Pinpoint the cell where the given text exists, returning its [X, Y] midpoint coordinate. 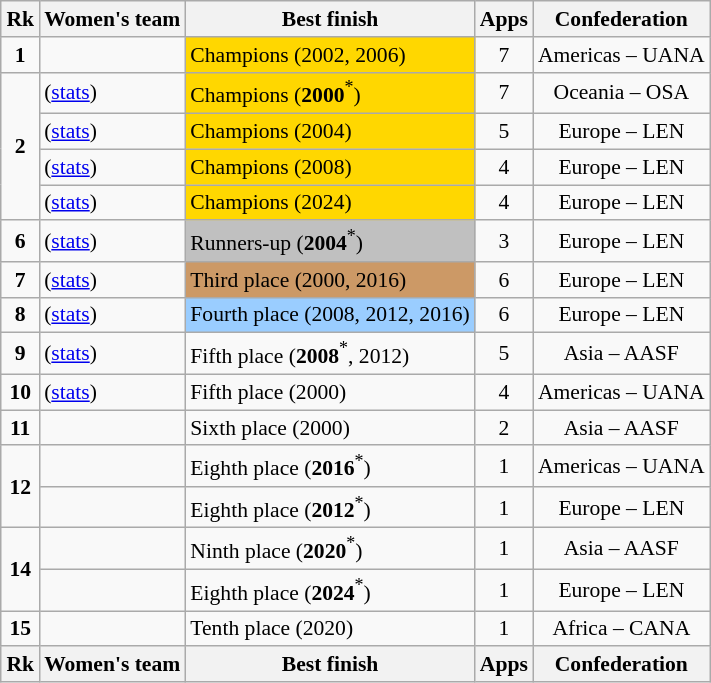
Ninth place (2020*) [330, 548]
Eighth place (2024*) [330, 590]
Champions (2024) [330, 203]
12 [20, 488]
10 [20, 392]
Champions (2000*) [330, 92]
15 [20, 629]
Sixth place (2000) [330, 428]
Champions (2002, 2006) [330, 55]
Runners-up (2004*) [330, 242]
Tenth place (2020) [330, 629]
Fourth place (2008, 2012, 2016) [330, 316]
Eighth place (2012*) [330, 508]
8 [20, 316]
Fifth place (2000) [330, 392]
Third place (2000, 2016) [330, 280]
Oceania – OSA [622, 92]
Africa – CANA [622, 629]
Champions (2008) [330, 167]
9 [20, 354]
Fifth place (2008*, 2012) [330, 354]
11 [20, 428]
3 [504, 242]
14 [20, 570]
Eighth place (2016*) [330, 466]
Champions (2004) [330, 132]
